Find where the given text appears and provide that cell's center as (X, Y) coordinate. 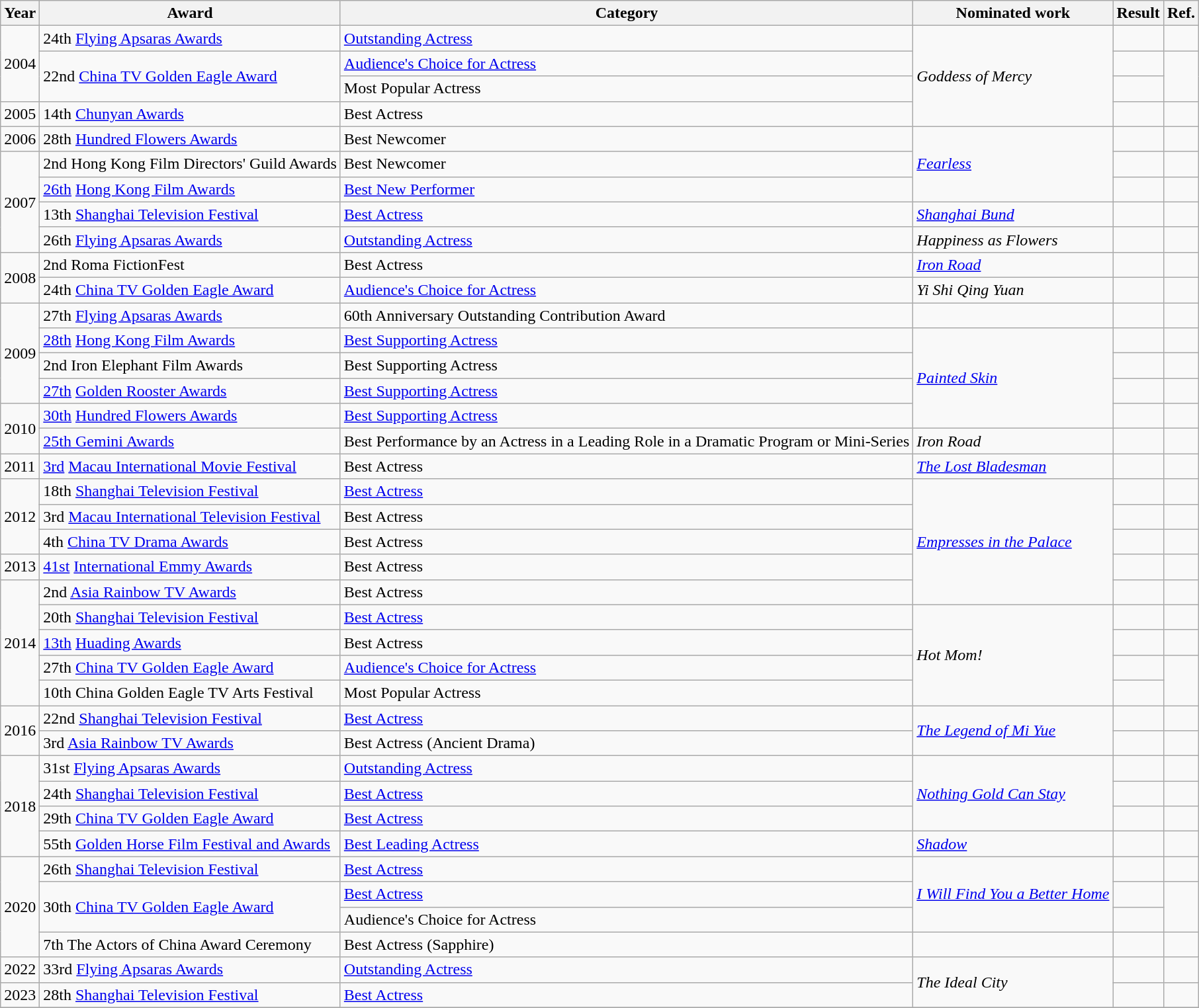
Happiness as Flowers (1013, 239)
26th Shanghai Television Festival (190, 869)
Empresses in the Palace (1013, 542)
2023 (20, 995)
24th China TV Golden Eagle Award (190, 290)
31st Flying Apsaras Awards (190, 769)
Year (20, 13)
3rd Macau International Television Festival (190, 517)
2010 (20, 429)
2012 (20, 517)
3rd Macau International Movie Festival (190, 466)
33rd Flying Apsaras Awards (190, 970)
2018 (20, 806)
Shanghai Bund (1013, 214)
The Ideal City (1013, 982)
30th China TV Golden Eagle Award (190, 907)
Painted Skin (1013, 378)
Hot Mom! (1013, 655)
60th Anniversary Outstanding Contribution Award (627, 315)
2004 (20, 63)
22nd China TV Golden Eagle Award (190, 76)
24th Flying Apsaras Awards (190, 38)
2013 (20, 567)
14th Chunyan Awards (190, 114)
Best New Performer (627, 189)
25th Gemini Awards (190, 441)
2011 (20, 466)
26th Flying Apsaras Awards (190, 239)
2016 (20, 730)
Best Performance by an Actress in a Leading Role in a Dramatic Program or Mini-Series (627, 441)
20th Shanghai Television Festival (190, 617)
27th China TV Golden Eagle Award (190, 667)
13th Huading Awards (190, 642)
Fearless (1013, 164)
2007 (20, 202)
Nominated work (1013, 13)
26th Hong Kong Film Awards (190, 189)
2nd Hong Kong Film Directors' Guild Awards (190, 164)
28th Hundred Flowers Awards (190, 139)
The Legend of Mi Yue (1013, 730)
22nd Shanghai Television Festival (190, 718)
2nd Roma FictionFest (190, 265)
Best Actress (Ancient Drama) (627, 743)
24th Shanghai Television Festival (190, 794)
Result (1138, 13)
28th Hong Kong Film Awards (190, 341)
2022 (20, 970)
Best Leading Actress (627, 844)
Best Actress (Sapphire) (627, 945)
7th The Actors of China Award Ceremony (190, 945)
2008 (20, 277)
13th Shanghai Television Festival (190, 214)
Award (190, 13)
2nd Iron Elephant Film Awards (190, 366)
27th Golden Rooster Awards (190, 391)
2005 (20, 114)
29th China TV Golden Eagle Award (190, 819)
28th Shanghai Television Festival (190, 995)
30th Hundred Flowers Awards (190, 416)
2nd Asia Rainbow TV Awards (190, 592)
Goddess of Mercy (1013, 76)
2020 (20, 907)
Nothing Gold Can Stay (1013, 794)
2014 (20, 642)
18th Shanghai Television Festival (190, 491)
2009 (20, 353)
Yi Shi Qing Yuan (1013, 290)
3rd Asia Rainbow TV Awards (190, 743)
Ref. (1180, 13)
I Will Find You a Better Home (1013, 894)
41st International Emmy Awards (190, 567)
27th Flying Apsaras Awards (190, 315)
Category (627, 13)
10th China Golden Eagle TV Arts Festival (190, 693)
Shadow (1013, 844)
2006 (20, 139)
The Lost Bladesman (1013, 466)
55th Golden Horse Film Festival and Awards (190, 844)
4th China TV Drama Awards (190, 542)
